Locate the cell with the specified text and output its (X, Y) center coordinate. 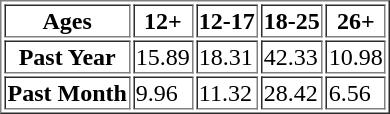
18.31 (227, 56)
12-17 (227, 20)
11.32 (227, 92)
Ages (66, 20)
12+ (163, 20)
Past Month (66, 92)
9.96 (163, 92)
6.56 (356, 92)
42.33 (292, 56)
10.98 (356, 56)
15.89 (163, 56)
Past Year (66, 56)
18-25 (292, 20)
26+ (356, 20)
28.42 (292, 92)
